Identify which cell holds the provided text, then report its (x, y) central coordinate. 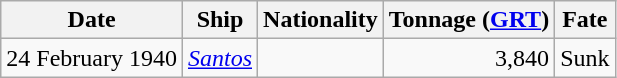
Nationality (321, 20)
3,840 (468, 58)
Fate (585, 20)
Date (92, 20)
24 February 1940 (92, 58)
Sunk (585, 58)
Ship (220, 20)
Santos (220, 58)
Tonnage (GRT) (468, 20)
